Output the (X, Y) coordinate of the center of the cell containing the given text.  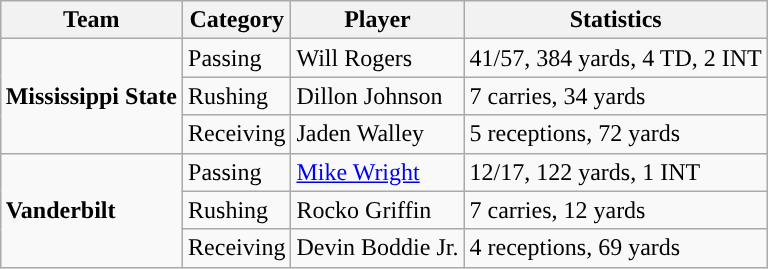
Player (378, 20)
Dillon Johnson (378, 96)
Statistics (616, 20)
7 carries, 34 yards (616, 96)
Devin Boddie Jr. (378, 248)
Will Rogers (378, 58)
4 receptions, 69 yards (616, 248)
Category (237, 20)
Jaden Walley (378, 134)
Vanderbilt (91, 210)
5 receptions, 72 yards (616, 134)
Mississippi State (91, 96)
7 carries, 12 yards (616, 210)
Rocko Griffin (378, 210)
12/17, 122 yards, 1 INT (616, 172)
Team (91, 20)
41/57, 384 yards, 4 TD, 2 INT (616, 58)
Mike Wright (378, 172)
